Scan for the cell matching the given text and deliver its (X, Y) coordinate at center. 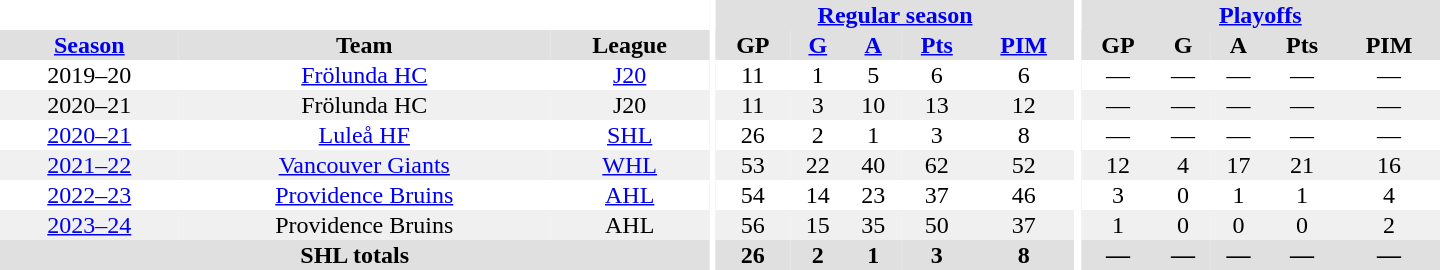
2021–22 (90, 165)
WHL (630, 165)
Team (364, 45)
5 (872, 75)
SHL totals (354, 255)
40 (872, 165)
50 (937, 225)
54 (754, 195)
10 (872, 105)
Season (90, 45)
35 (872, 225)
Playoffs (1260, 15)
46 (1024, 195)
53 (754, 165)
56 (754, 225)
13 (937, 105)
Vancouver Giants (364, 165)
15 (818, 225)
2023–24 (90, 225)
League (630, 45)
Luleå HF (364, 135)
16 (1389, 165)
2019–20 (90, 75)
SHL (630, 135)
2022–23 (90, 195)
62 (937, 165)
17 (1238, 165)
52 (1024, 165)
Regular season (896, 15)
22 (818, 165)
23 (872, 195)
21 (1302, 165)
14 (818, 195)
